Identify which cell holds the provided text, then report its (X, Y) central coordinate. 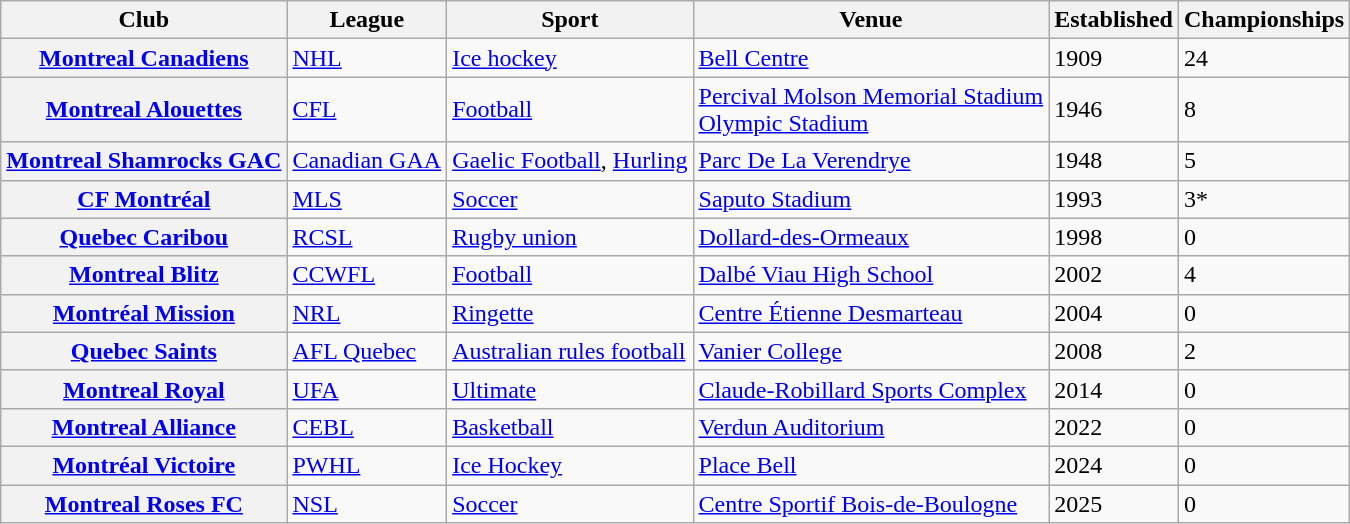
1948 (1114, 161)
1946 (1114, 110)
Vanier College (871, 351)
Basketball (570, 427)
UFA (367, 389)
Percival Molson Memorial StadiumOlympic Stadium (871, 110)
Centre Sportif Bois-de-Boulogne (871, 503)
Montreal Canadiens (144, 58)
NHL (367, 58)
Australian rules football (570, 351)
4 (1264, 275)
3* (1264, 199)
Venue (871, 20)
Bell Centre (871, 58)
CEBL (367, 427)
Montreal Roses FC (144, 503)
MLS (367, 199)
AFL Quebec (367, 351)
1909 (1114, 58)
RCSL (367, 237)
CCWFL (367, 275)
League (367, 20)
Claude-Robillard Sports Complex (871, 389)
Ringette (570, 313)
2008 (1114, 351)
Dollard-des-Ormeaux (871, 237)
2024 (1114, 465)
Verdun Auditorium (871, 427)
Championships (1264, 20)
Montreal Shamrocks GAC (144, 161)
2002 (1114, 275)
Ultimate (570, 389)
Montreal Royal (144, 389)
PWHL (367, 465)
2014 (1114, 389)
Montreal Alouettes (144, 110)
Montreal Alliance (144, 427)
Montreal Blitz (144, 275)
2025 (1114, 503)
Rugby union (570, 237)
Club (144, 20)
NRL (367, 313)
Sport (570, 20)
Montréal Victoire (144, 465)
2022 (1114, 427)
CF Montréal (144, 199)
NSL (367, 503)
CFL (367, 110)
Quebec Saints (144, 351)
2 (1264, 351)
Dalbé Viau High School (871, 275)
Place Bell (871, 465)
Gaelic Football, Hurling (570, 161)
Montréal Mission (144, 313)
1993 (1114, 199)
2004 (1114, 313)
Parc De La Verendrye (871, 161)
Centre Étienne Desmarteau (871, 313)
Established (1114, 20)
Saputo Stadium (871, 199)
5 (1264, 161)
24 (1264, 58)
Quebec Caribou (144, 237)
Ice hockey (570, 58)
8 (1264, 110)
1998 (1114, 237)
Canadian GAA (367, 161)
Ice Hockey (570, 465)
